Identify which cell holds the provided text, then report its [x, y] central coordinate. 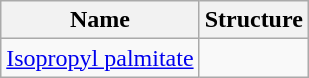
Isopropyl palmitate [100, 58]
Structure [254, 20]
Name [100, 20]
